Identify which cell holds the provided text, then report its [X, Y] central coordinate. 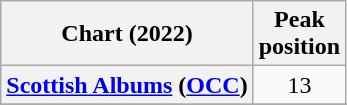
Scottish Albums (OCC) [127, 85]
Chart (2022) [127, 34]
13 [299, 85]
Peakposition [299, 34]
